Determine the [X, Y] coordinate at the center of the cell enclosing the given text.  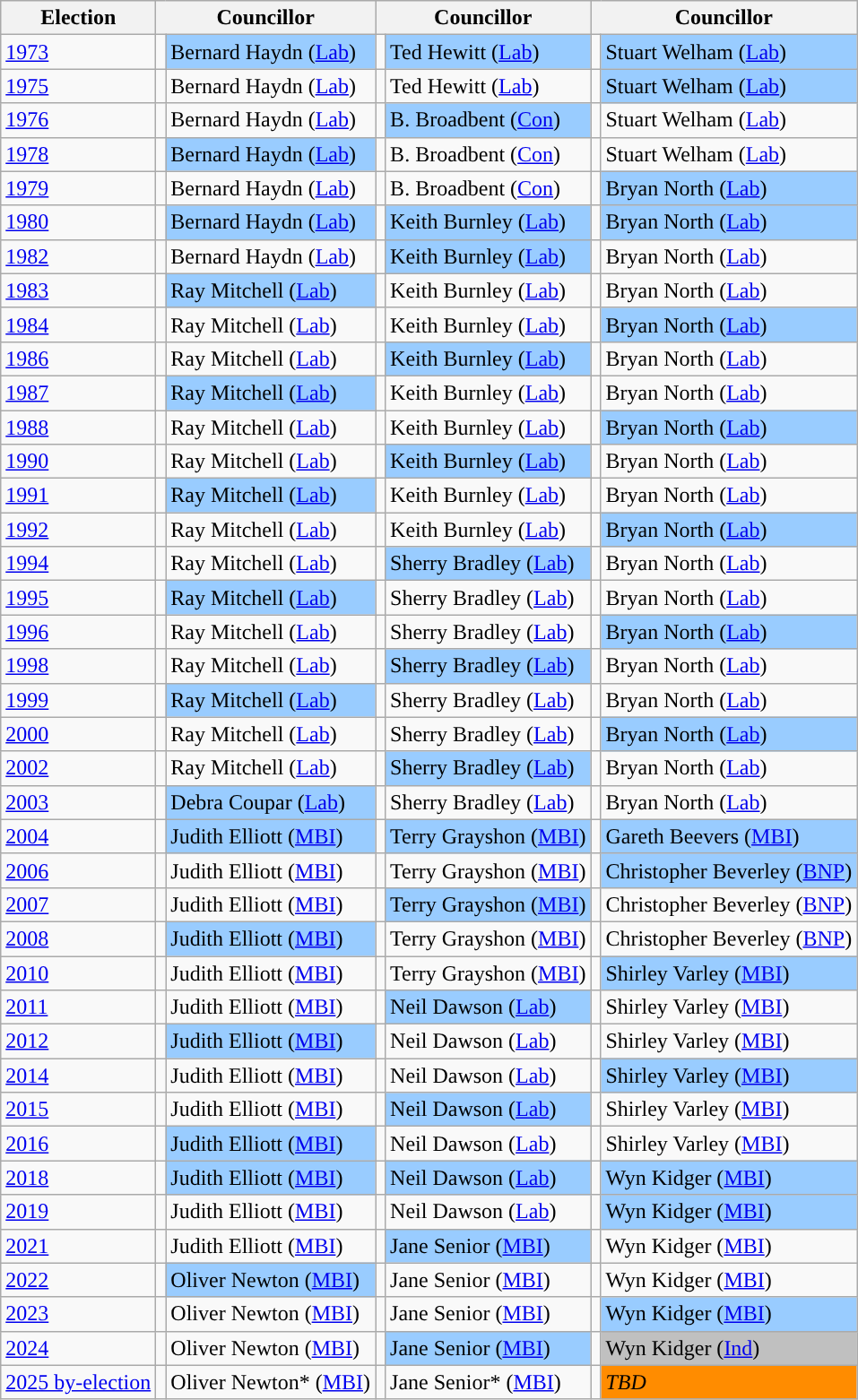
1975 [79, 86]
1979 [79, 188]
1973 [79, 52]
2008 [79, 938]
1996 [79, 632]
2007 [79, 904]
2012 [79, 1041]
Wyn Kidger (Ind) [729, 1348]
2025 by-election [79, 1382]
1990 [79, 462]
2011 [79, 1007]
1978 [79, 154]
2019 [79, 1212]
1982 [79, 256]
2024 [79, 1348]
2002 [79, 768]
1998 [79, 666]
Jane Senior* (MBI) [488, 1382]
2014 [79, 1076]
1984 [79, 324]
1987 [79, 393]
2022 [79, 1280]
2003 [79, 802]
1992 [79, 530]
2000 [79, 734]
1976 [79, 120]
2015 [79, 1110]
1983 [79, 290]
1995 [79, 598]
Debra Coupar (Lab) [271, 802]
TBD [729, 1382]
2006 [79, 870]
2010 [79, 972]
2004 [79, 836]
2023 [79, 1314]
1986 [79, 359]
2016 [79, 1144]
2018 [79, 1178]
1994 [79, 564]
Election [79, 18]
1980 [79, 222]
1999 [79, 700]
2021 [79, 1246]
1988 [79, 428]
Gareth Beevers (MBI) [729, 836]
1991 [79, 496]
Oliver Newton* (MBI) [271, 1382]
